Return the (X, Y) coordinate for the center point of the cell that contains the specified text.  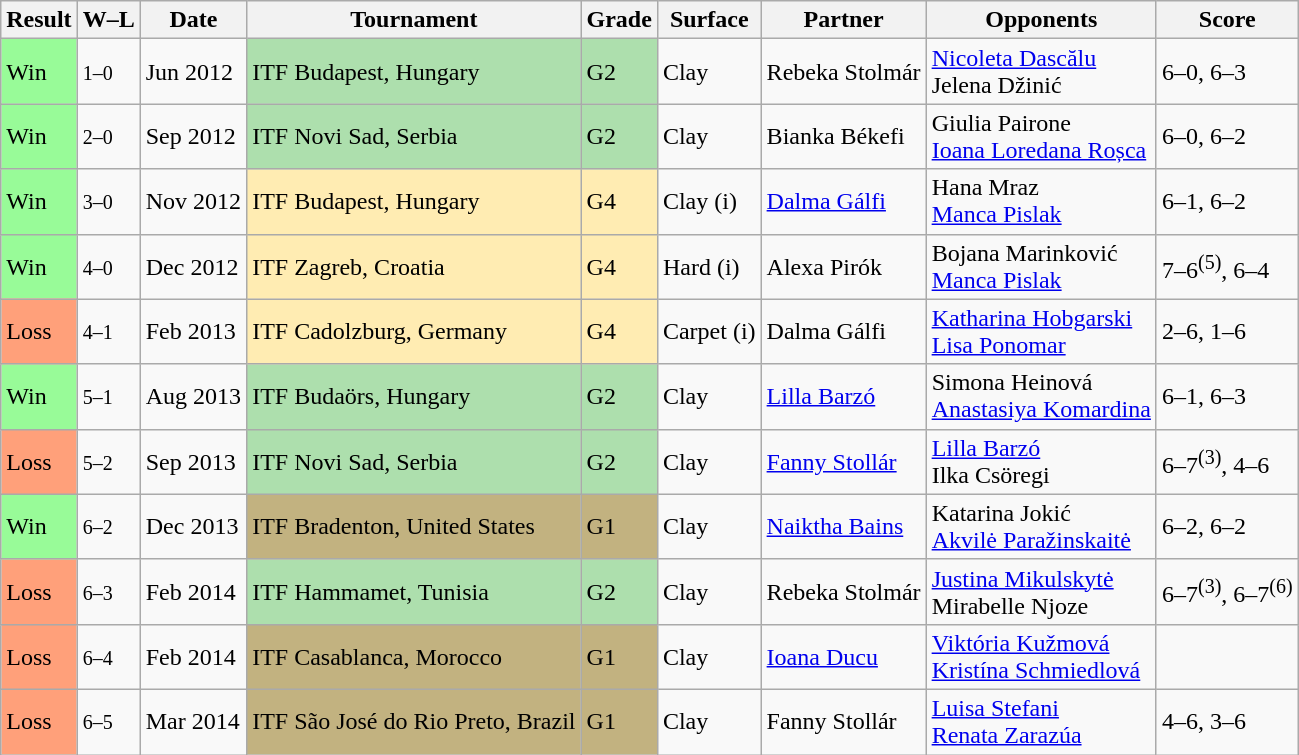
3–0 (108, 202)
6–0, 6–2 (1227, 136)
6–4 (108, 656)
ITF Bradenton, United States (414, 526)
6–1, 6–2 (1227, 202)
Lilla Barzó Ilka Csöregi (1041, 462)
4–0 (108, 266)
Bojana Marinković Manca Pislak (1041, 266)
6–3 (108, 592)
5–2 (108, 462)
Sep 2012 (193, 136)
Opponents (1041, 20)
Alexa Pirók (844, 266)
Viktória Kužmová Kristína Schmiedlová (1041, 656)
6–2, 6–2 (1227, 526)
Result (39, 20)
Tournament (414, 20)
Surface (709, 20)
ITF São José do Rio Preto, Brazil (414, 722)
Partner (844, 20)
ITF Budaörs, Hungary (414, 396)
Clay (i) (709, 202)
2–6, 1–6 (1227, 332)
6–1, 6–3 (1227, 396)
Date (193, 20)
Luisa Stefani Renata Zarazúa (1041, 722)
Score (1227, 20)
Simona Heinová Anastasiya Komardina (1041, 396)
Carpet (i) (709, 332)
Dec 2012 (193, 266)
W–L (108, 20)
Katarina Jokić Akvilė Paražinskaitė (1041, 526)
Justina Mikulskytė Mirabelle Njoze (1041, 592)
ITF Hammamet, Tunisia (414, 592)
ITF Zagreb, Croatia (414, 266)
Feb 2013 (193, 332)
Hard (i) (709, 266)
6–7(3), 4–6 (1227, 462)
4–6, 3–6 (1227, 722)
6–5 (108, 722)
4–1 (108, 332)
Katharina Hobgarski Lisa Ponomar (1041, 332)
ITF Cadolzburg, Germany (414, 332)
Giulia Pairone Ioana Loredana Roșca (1041, 136)
6–0, 6–3 (1227, 72)
Nicoleta Dascălu Jelena Džinić (1041, 72)
7–6(5), 6–4 (1227, 266)
Aug 2013 (193, 396)
6–2 (108, 526)
Grade (619, 20)
Bianka Békefi (844, 136)
Jun 2012 (193, 72)
1–0 (108, 72)
5–1 (108, 396)
Dec 2013 (193, 526)
Mar 2014 (193, 722)
Nov 2012 (193, 202)
Naiktha Bains (844, 526)
2–0 (108, 136)
6–7(3), 6–7(6) (1227, 592)
Lilla Barzó (844, 396)
Sep 2013 (193, 462)
Hana Mraz Manca Pislak (1041, 202)
Ioana Ducu (844, 656)
ITF Casablanca, Morocco (414, 656)
